Pinpoint the cell where the given text exists, returning its [x, y] midpoint coordinate. 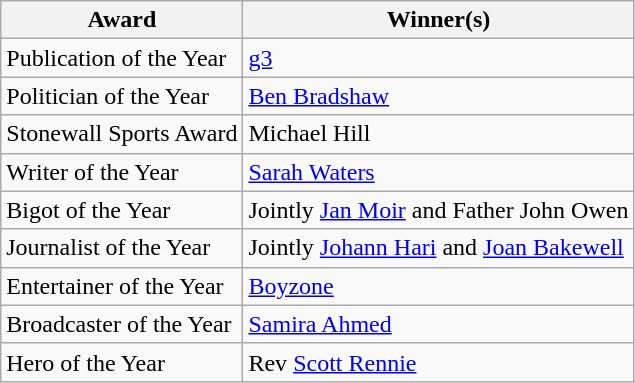
Writer of the Year [122, 172]
Jointly Jan Moir and Father John Owen [438, 210]
Politician of the Year [122, 96]
Hero of the Year [122, 362]
Jointly Johann Hari and Joan Bakewell [438, 248]
Journalist of the Year [122, 248]
Bigot of the Year [122, 210]
Stonewall Sports Award [122, 134]
Ben Bradshaw [438, 96]
Samira Ahmed [438, 324]
Publication of the Year [122, 58]
Sarah Waters [438, 172]
Broadcaster of the Year [122, 324]
Rev Scott Rennie [438, 362]
Boyzone [438, 286]
Award [122, 20]
Entertainer of the Year [122, 286]
Michael Hill [438, 134]
Winner(s) [438, 20]
g3 [438, 58]
